Extract the [X, Y] coordinate from the center of the cell holding the provided text.  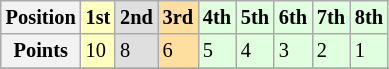
5 [217, 51]
3rd [178, 17]
5th [255, 17]
1st [98, 17]
1 [369, 51]
2 [331, 51]
6 [178, 51]
4 [255, 51]
4th [217, 17]
Position [41, 17]
3 [293, 51]
Points [41, 51]
10 [98, 51]
8th [369, 17]
7th [331, 17]
8 [136, 51]
2nd [136, 17]
6th [293, 17]
